Return the [X, Y] coordinate for the center point of the cell that contains the specified text.  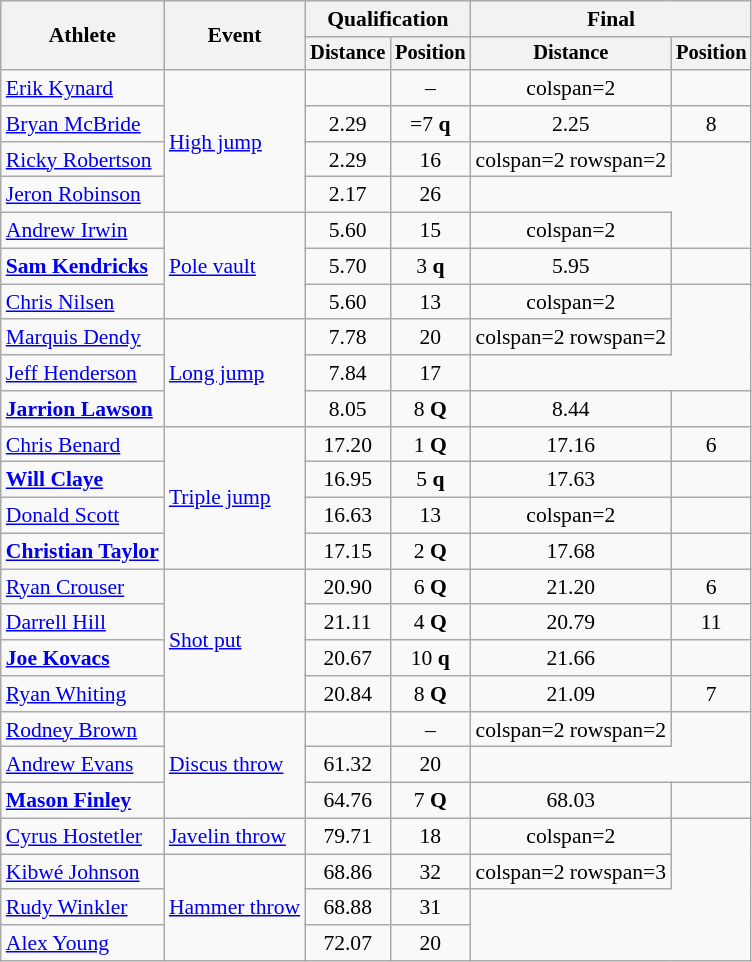
17.20 [348, 445]
79.71 [348, 837]
8.44 [572, 409]
Javelin throw [234, 837]
17.68 [572, 552]
5.95 [572, 267]
Darrell Hill [82, 623]
31 [430, 908]
26 [430, 195]
Kibwé Johnson [82, 872]
Ryan Crouser [82, 587]
Sam Kendricks [82, 267]
3 q [430, 267]
8.05 [348, 409]
20.67 [348, 658]
21.20 [572, 587]
=7 q [430, 124]
4 Q [430, 623]
Pole vault [234, 266]
Event [234, 36]
21.66 [572, 658]
20.90 [348, 587]
8 [711, 124]
Jarrion Lawson [82, 409]
Cyrus Hostetler [82, 837]
17.15 [348, 552]
Jeff Henderson [82, 373]
Athlete [82, 36]
64.76 [348, 801]
2.25 [572, 124]
2.17 [348, 195]
Long jump [234, 374]
5 q [430, 480]
Alex Young [82, 943]
11 [711, 623]
Bryan McBride [82, 124]
Jeron Robinson [82, 195]
Ricky Robertson [82, 160]
Christian Taylor [82, 552]
Chris Benard [82, 445]
16.95 [348, 480]
17.63 [572, 480]
Andrew Evans [82, 765]
7.84 [348, 373]
17 [430, 373]
Erik Kynard [82, 88]
Rudy Winkler [82, 908]
colspan=2 rowspan=3 [572, 872]
21.11 [348, 623]
Hammer throw [234, 908]
Ryan Whiting [82, 694]
68.03 [572, 801]
68.88 [348, 908]
7.78 [348, 338]
20.79 [572, 623]
Qualification [388, 19]
Chris Nilsen [82, 302]
Marquis Dendy [82, 338]
7 [711, 694]
18 [430, 837]
High jump [234, 141]
Discus throw [234, 766]
Triple jump [234, 498]
72.07 [348, 943]
1 Q [430, 445]
Andrew Irwin [82, 231]
21.09 [572, 694]
20.84 [348, 694]
Mason Finley [82, 801]
2 Q [430, 552]
Rodney Brown [82, 730]
17.16 [572, 445]
16.63 [348, 516]
16 [430, 160]
Joe Kovacs [82, 658]
5.70 [348, 267]
Will Claye [82, 480]
10 q [430, 658]
Final [612, 19]
Shot put [234, 640]
61.32 [348, 765]
6 Q [430, 587]
68.86 [348, 872]
32 [430, 872]
7 Q [430, 801]
15 [430, 231]
Donald Scott [82, 516]
